For the text-containing cell, return its midpoint in [X, Y] coordinate format. 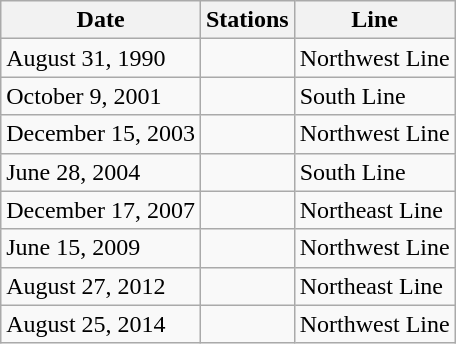
Date [101, 20]
Stations [247, 20]
August 31, 1990 [101, 58]
June 28, 2004 [101, 172]
Line [374, 20]
December 17, 2007 [101, 210]
August 27, 2012 [101, 286]
October 9, 2001 [101, 96]
August 25, 2014 [101, 324]
December 15, 2003 [101, 134]
June 15, 2009 [101, 248]
